Find where the given text appears and provide that cell's center as (X, Y) coordinate. 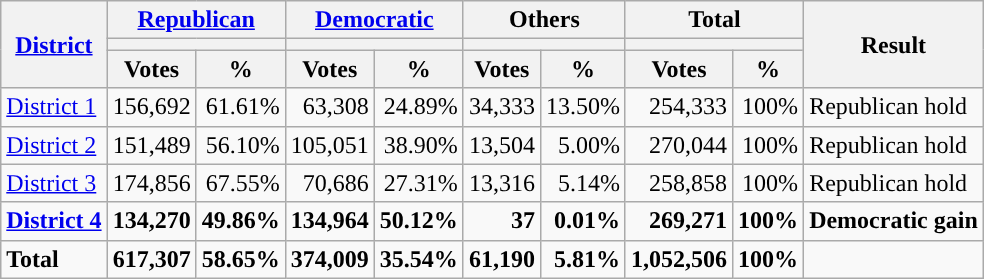
105,051 (330, 145)
49.86% (240, 221)
Result (894, 44)
Others (544, 20)
Republican (196, 20)
70,686 (330, 183)
270,044 (678, 145)
13,316 (502, 183)
134,964 (330, 221)
5.00% (582, 145)
District (54, 44)
13,504 (502, 145)
56.10% (240, 145)
34,333 (502, 107)
174,856 (152, 183)
Democratic gain (894, 221)
District 1 (54, 107)
5.14% (582, 183)
617,307 (152, 259)
5.81% (582, 259)
58.65% (240, 259)
13.50% (582, 107)
61.61% (240, 107)
1,052,506 (678, 259)
50.12% (418, 221)
61,190 (502, 259)
27.31% (418, 183)
374,009 (330, 259)
269,271 (678, 221)
Democratic (374, 20)
254,333 (678, 107)
0.01% (582, 221)
35.54% (418, 259)
38.90% (418, 145)
63,308 (330, 107)
258,858 (678, 183)
District 3 (54, 183)
District 2 (54, 145)
134,270 (152, 221)
District 4 (54, 221)
156,692 (152, 107)
24.89% (418, 107)
67.55% (240, 183)
151,489 (152, 145)
37 (502, 221)
